Detect which cell encompasses the target text, then output its [X, Y] center coordinate. 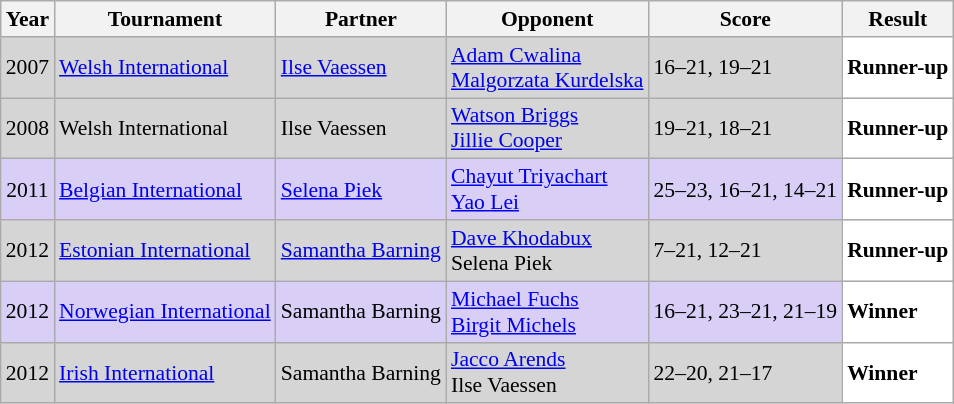
22–20, 21–17 [745, 372]
Watson Briggs Jillie Cooper [548, 128]
Result [898, 19]
2008 [28, 128]
Jacco Arends Ilse Vaessen [548, 372]
Selena Piek [361, 190]
2007 [28, 68]
7–21, 12–21 [745, 250]
Estonian International [165, 250]
Norwegian International [165, 312]
Chayut Triyachart Yao Lei [548, 190]
Year [28, 19]
16–21, 23–21, 21–19 [745, 312]
Score [745, 19]
Partner [361, 19]
Belgian International [165, 190]
Irish International [165, 372]
16–21, 19–21 [745, 68]
Opponent [548, 19]
25–23, 16–21, 14–21 [745, 190]
Adam Cwalina Malgorzata Kurdelska [548, 68]
Dave Khodabux Selena Piek [548, 250]
Tournament [165, 19]
Michael Fuchs Birgit Michels [548, 312]
19–21, 18–21 [745, 128]
2011 [28, 190]
